Scan for the cell matching the given text and deliver its [X, Y] coordinate at center. 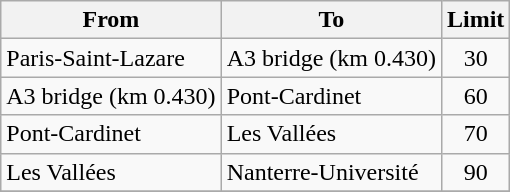
To [331, 20]
60 [475, 96]
Paris-Saint-Lazare [111, 58]
Limit [475, 20]
From [111, 20]
90 [475, 172]
70 [475, 134]
Nanterre-Université [331, 172]
30 [475, 58]
